Extract the [X, Y] coordinate from the center of the cell holding the provided text.  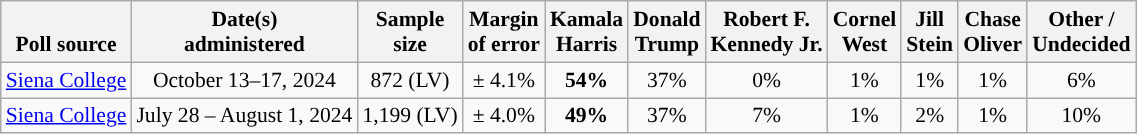
872 (LV) [410, 80]
Date(s)administered [244, 32]
Marginof error [504, 32]
JillStein [930, 32]
Robert F.Kennedy Jr. [767, 32]
0% [767, 80]
7% [767, 116]
49% [586, 116]
October 13–17, 2024 [244, 80]
54% [586, 80]
± 4.0% [504, 116]
1,199 (LV) [410, 116]
Poll source [66, 32]
Samplesize [410, 32]
July 28 – August 1, 2024 [244, 116]
CornelWest [865, 32]
6% [1081, 80]
± 4.1% [504, 80]
ChaseOliver [992, 32]
DonaldTrump [666, 32]
KamalaHarris [586, 32]
Other /Undecided [1081, 32]
10% [1081, 116]
2% [930, 116]
